For the text-containing cell, return its midpoint in [X, Y] coordinate format. 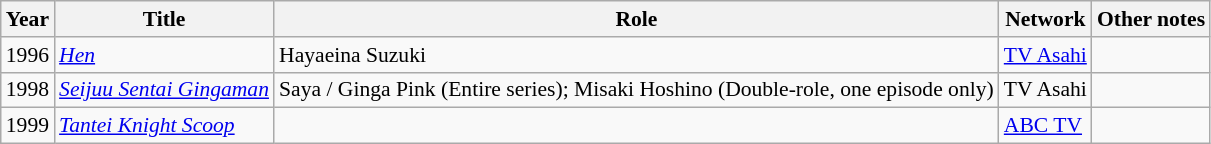
Hayaeina Suzuki [636, 55]
Saya / Ginga Pink (Entire series); Misaki Hoshino (Double-role, one episode only) [636, 90]
Role [636, 19]
Year [28, 19]
Hen [164, 55]
Tantei Knight Scoop [164, 126]
Other notes [1151, 19]
1998 [28, 90]
1996 [28, 55]
Network [1046, 19]
Seijuu Sentai Gingaman [164, 90]
1999 [28, 126]
ABC TV [1046, 126]
Title [164, 19]
